Extract the (x, y) coordinate from the center of the cell holding the provided text.  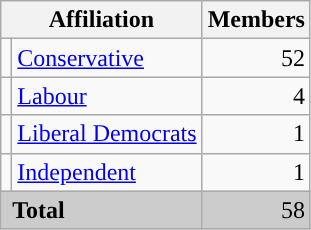
Liberal Democrats (107, 134)
Labour (107, 96)
Members (256, 20)
Affiliation (102, 20)
Total (102, 210)
Conservative (107, 58)
52 (256, 58)
58 (256, 210)
4 (256, 96)
Independent (107, 172)
